Find where the given text appears and provide that cell's center as [X, Y] coordinate. 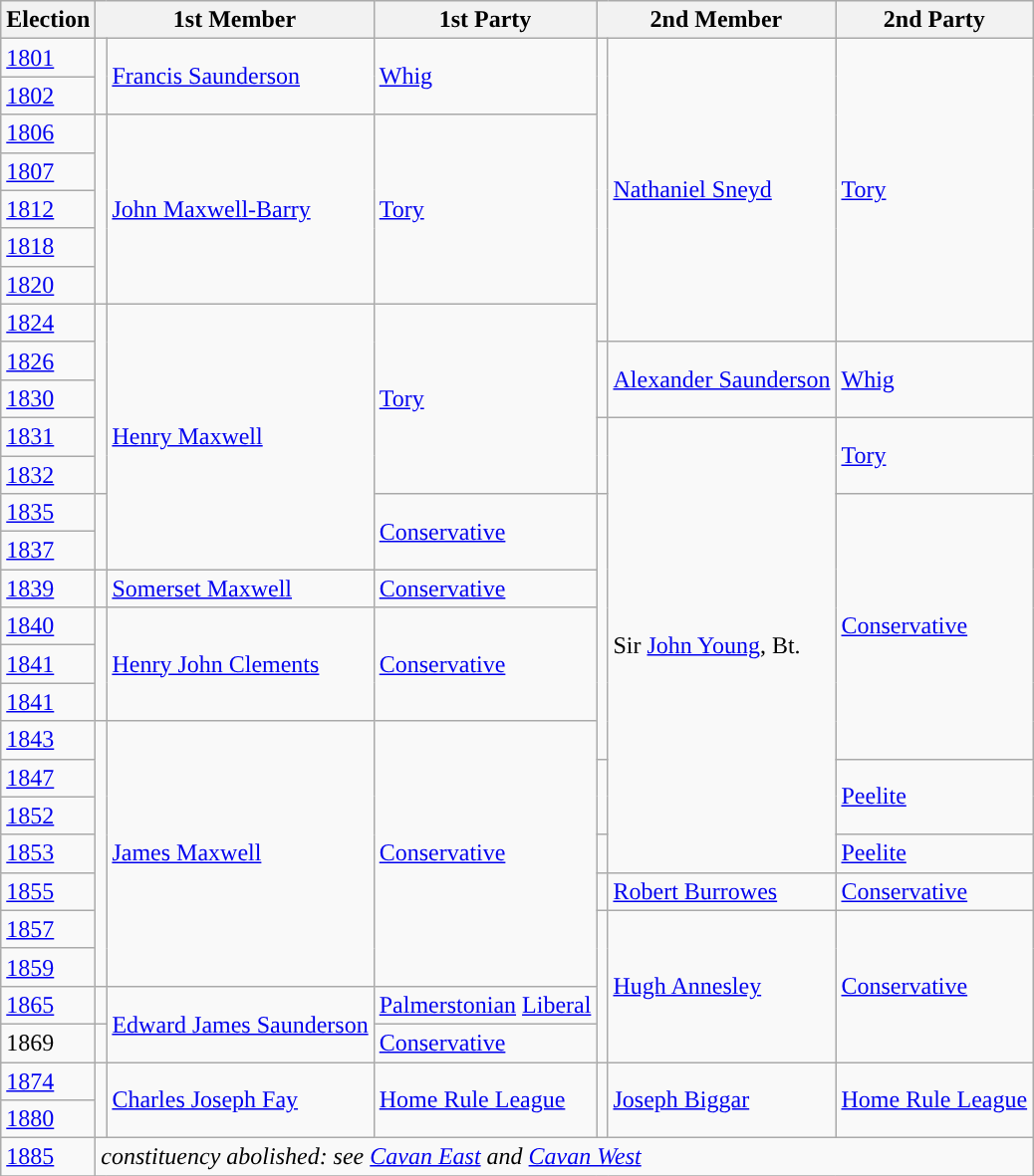
1880 [48, 1119]
1859 [48, 967]
1807 [48, 171]
Edward James Saunderson [240, 1024]
1857 [48, 929]
Francis Saunderson [240, 77]
1874 [48, 1080]
1st Member [235, 20]
1839 [48, 588]
Palmerstonian Liberal [485, 1005]
constituency abolished: see Cavan East and Cavan West [564, 1157]
1885 [48, 1157]
1835 [48, 513]
1818 [48, 247]
1853 [48, 853]
1847 [48, 778]
Charles Joseph Fay [240, 1099]
1843 [48, 740]
Election [48, 20]
1865 [48, 1005]
Nathaniel Sneyd [721, 190]
1831 [48, 436]
1852 [48, 816]
James Maxwell [240, 853]
Somerset Maxwell [240, 588]
Sir John Young, Bt. [721, 645]
1837 [48, 551]
2nd Member [716, 20]
1826 [48, 360]
John Maxwell-Barry [240, 209]
1869 [48, 1043]
1855 [48, 891]
Henry Maxwell [240, 436]
1840 [48, 626]
1832 [48, 475]
Joseph Biggar [721, 1099]
1812 [48, 209]
1802 [48, 96]
Robert Burrowes [721, 891]
1801 [48, 58]
1st Party [485, 20]
1820 [48, 285]
Hugh Annesley [721, 986]
1824 [48, 323]
2nd Party [934, 20]
Henry John Clements [240, 664]
Alexander Saunderson [721, 379]
1830 [48, 398]
1806 [48, 133]
